Locate the cell with the specified text and output its (x, y) center coordinate. 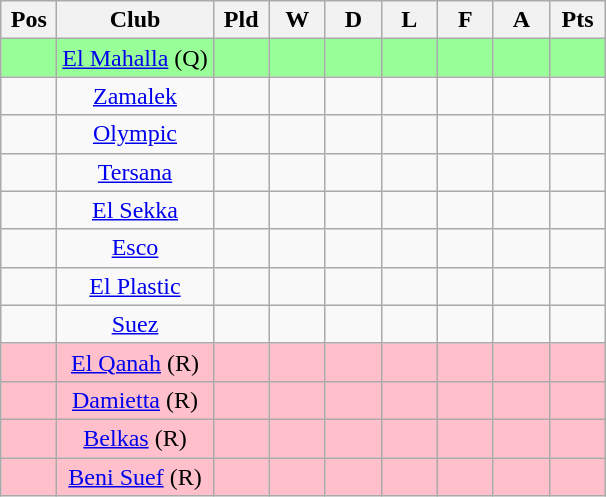
Olympic (135, 134)
Pts (578, 20)
El Mahalla (Q) (135, 58)
D (353, 20)
El Plastic (135, 286)
Esco (135, 248)
Pos (29, 20)
Belkas (R) (135, 438)
A (521, 20)
El Sekka (135, 210)
Damietta (R) (135, 400)
Suez (135, 324)
Zamalek (135, 96)
Beni Suef (R) (135, 477)
W (297, 20)
Tersana (135, 172)
F (465, 20)
L (409, 20)
Club (135, 20)
Pld (241, 20)
El Qanah (R) (135, 362)
